Detect which cell encompasses the target text, then output its (x, y) center coordinate. 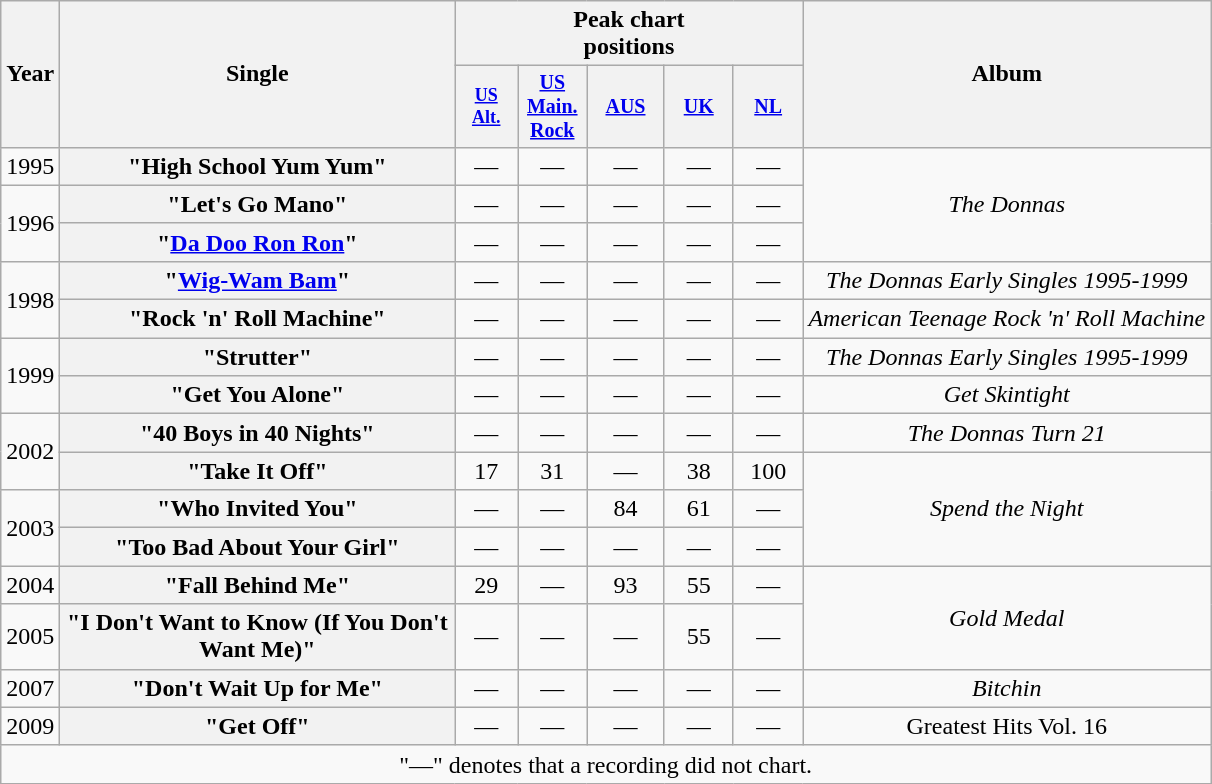
American Teenage Rock 'n' Roll Machine (1007, 319)
"Wig-Wam Bam" (258, 280)
"High School Yum Yum" (258, 166)
2009 (30, 726)
"I Don't Want to Know (If You Don't Want Me)" (258, 636)
84 (626, 509)
Spend the Night (1007, 509)
The Donnas Turn 21 (1007, 433)
93 (626, 585)
"Da Doo Ron Ron" (258, 242)
2003 (30, 528)
NL (768, 106)
Year (30, 74)
100 (768, 471)
"Strutter" (258, 357)
"Don't Wait Up for Me" (258, 688)
1996 (30, 223)
2004 (30, 585)
1995 (30, 166)
29 (486, 585)
1998 (30, 299)
"Too Bad About Your Girl" (258, 547)
"Take It Off" (258, 471)
The Donnas (1007, 204)
UK (698, 106)
2005 (30, 636)
Greatest Hits Vol. 16 (1007, 726)
USMain.Rock (552, 106)
Bitchin (1007, 688)
"Fall Behind Me" (258, 585)
"Rock 'n' Roll Machine" (258, 319)
"Get You Alone" (258, 395)
38 (698, 471)
"—" denotes that a recording did not chart. (606, 764)
61 (698, 509)
"Who Invited You" (258, 509)
31 (552, 471)
Single (258, 74)
17 (486, 471)
USAlt. (486, 106)
Gold Medal (1007, 618)
"Let's Go Mano" (258, 204)
"Get Off" (258, 726)
"40 Boys in 40 Nights" (258, 433)
Peak chartpositions (629, 34)
2002 (30, 452)
1999 (30, 376)
AUS (626, 106)
Get Skintight (1007, 395)
Album (1007, 74)
2007 (30, 688)
